Capture the cell that displays the provided text and extract its (X, Y) central coordinate. 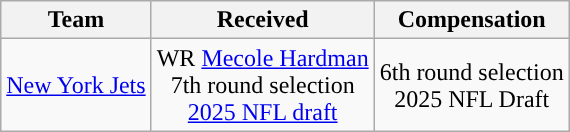
Received (262, 20)
6th round selection2025 NFL Draft (472, 85)
New York Jets (76, 85)
WR Mecole Hardman7th round selection2025 NFL draft (262, 85)
Compensation (472, 20)
Team (76, 20)
